Detect which cell encompasses the target text, then output its [X, Y] center coordinate. 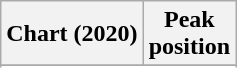
Peakposition [189, 34]
Chart (2020) [72, 34]
